Scan for the cell matching the given text and deliver its [X, Y] coordinate at center. 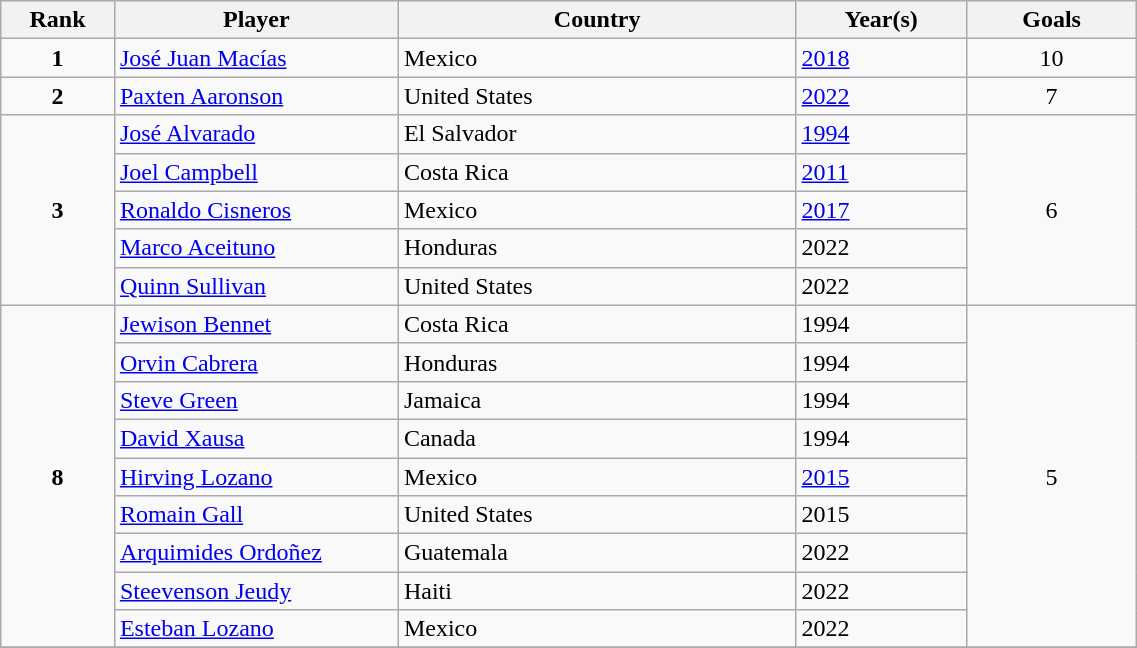
Canada [597, 438]
Arquimides Ordoñez [256, 553]
Hirving Lozano [256, 477]
José Alvarado [256, 134]
Romain Gall [256, 515]
Quinn Sullivan [256, 286]
Jewison Bennet [256, 324]
Rank [58, 20]
Country [597, 20]
10 [1051, 58]
Ronaldo Cisneros [256, 210]
8 [58, 476]
Marco Aceituno [256, 248]
1 [58, 58]
Orvin Cabrera [256, 362]
6 [1051, 210]
Guatemala [597, 553]
Haiti [597, 591]
Jamaica [597, 400]
Goals [1051, 20]
2011 [881, 172]
2017 [881, 210]
2018 [881, 58]
David Xausa [256, 438]
7 [1051, 96]
José Juan Macías [256, 58]
Paxten Aaronson [256, 96]
Player [256, 20]
3 [58, 210]
Year(s) [881, 20]
Joel Campbell [256, 172]
Steevenson Jeudy [256, 591]
Steve Green [256, 400]
El Salvador [597, 134]
2 [58, 96]
Esteban Lozano [256, 629]
5 [1051, 476]
